Find where the given text appears and provide that cell's center as [X, Y] coordinate. 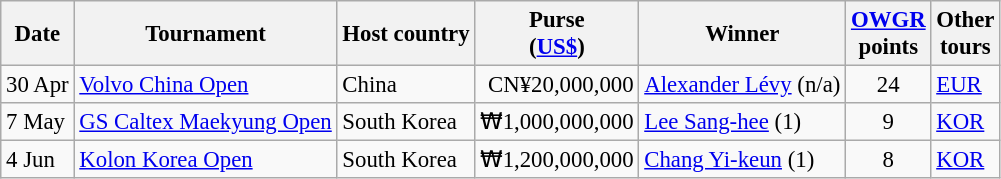
CN¥20,000,000 [557, 85]
Othertours [966, 34]
Tournament [206, 34]
₩1,000,000,000 [557, 122]
China [406, 85]
OWGRpoints [888, 34]
Host country [406, 34]
8 [888, 160]
₩1,200,000,000 [557, 160]
7 May [38, 122]
9 [888, 122]
EUR [966, 85]
Lee Sang-hee (1) [742, 122]
Volvo China Open [206, 85]
Purse(US$) [557, 34]
GS Caltex Maekyung Open [206, 122]
Winner [742, 34]
Kolon Korea Open [206, 160]
30 Apr [38, 85]
Date [38, 34]
Alexander Lévy (n/a) [742, 85]
Chang Yi-keun (1) [742, 160]
4 Jun [38, 160]
24 [888, 85]
